Find where the given text appears and provide that cell's center as [X, Y] coordinate. 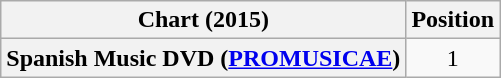
Chart (2015) [204, 20]
Spanish Music DVD (PROMUSICAE) [204, 58]
1 [453, 58]
Position [453, 20]
